Determine the (X, Y) coordinate at the center of the cell enclosing the given text.  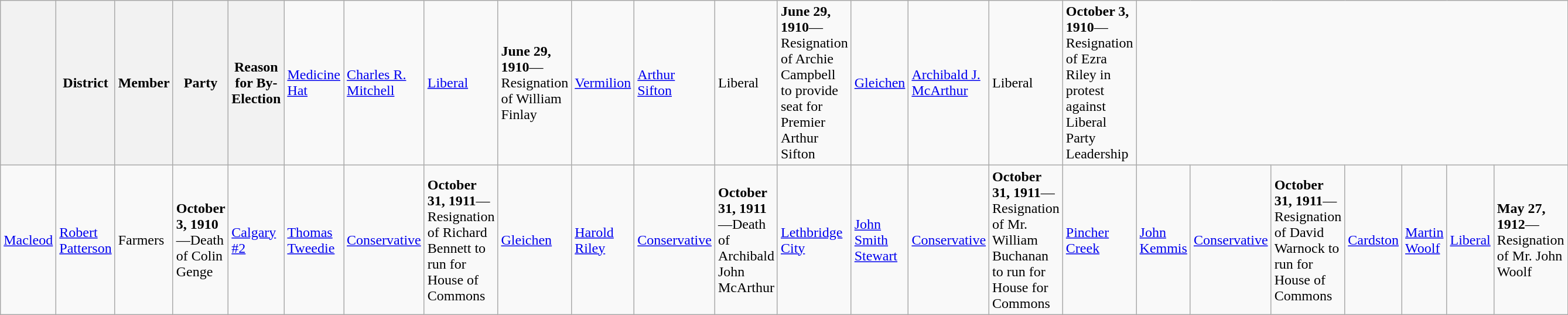
Vermilion (603, 83)
Macleod (28, 240)
June 29, 1910—Resignation of William Finlay (535, 83)
Arthur Sifton (675, 83)
Lethbridge City (814, 240)
October 31, 1911—Resignation of Richard Bennett to run for House of Commons (461, 240)
Member (144, 83)
Farmers (144, 240)
Charles R. Mitchell (384, 83)
Pincher Creek (1099, 240)
June 29, 1910—Resignation of Archie Campbell to provide seat for Premier Arthur Sifton (814, 83)
John Smith Stewart (880, 240)
Harold Riley (603, 240)
Cardston (1374, 240)
Reason for By-Election (257, 83)
Medicine Hat (314, 83)
October 31, 1911—Death of Archibald John McArthur (746, 240)
October 31, 1911—Resignation of Mr. William Buchanan to run for House for Commons (1026, 240)
John Kemmis (1163, 240)
Party (200, 83)
Thomas Tweedie (314, 240)
October 31, 1911—Resignation of David Warnock to run for House of Commons (1308, 240)
May 27, 1912—Resignation of Mr. John Woolf (1531, 240)
Martin Woolf (1424, 240)
Calgary #2 (257, 240)
District (86, 83)
October 3, 1910—Death of Colin Genge (200, 240)
October 3, 1910—Resignation of Ezra Riley in protest against Liberal Party Leadership (1099, 83)
Archibald J. McArthur (949, 83)
Robert Patterson (86, 240)
